From the cell containing the given text, extract its center point as (x, y) coordinate. 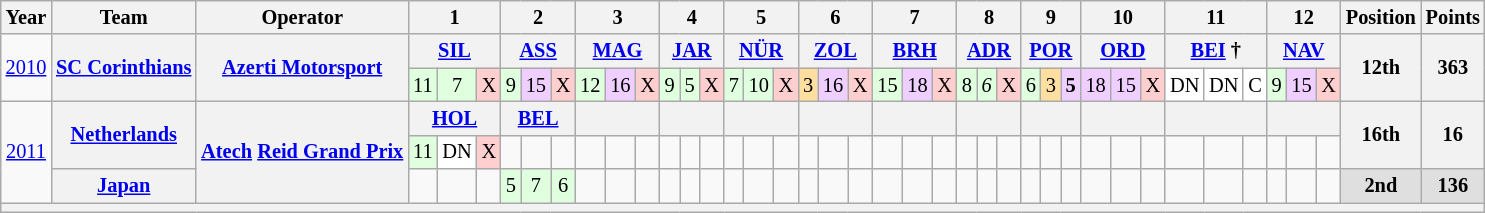
4 (692, 17)
POR (1051, 51)
2010 (26, 68)
1 (454, 17)
2 (538, 17)
Japan (124, 186)
SC Corinthians (124, 68)
2nd (1381, 186)
Points (1453, 17)
Atech Reid Grand Prix (302, 152)
BEL (538, 118)
Position (1381, 17)
BEI † (1216, 51)
Operator (302, 17)
ORD (1123, 51)
136 (1453, 186)
Azerti Motorsport (302, 68)
NAV (1304, 51)
BRH (914, 51)
SIL (454, 51)
16th (1381, 134)
363 (1453, 68)
ADR (989, 51)
MAG (617, 51)
HOL (454, 118)
12th (1381, 68)
C (1254, 85)
JAR (692, 51)
Year (26, 17)
ASS (538, 51)
Team (124, 17)
Netherlands (124, 134)
2011 (26, 152)
NÜR (761, 51)
ZOL (835, 51)
